Determine the (x, y) coordinate at the center of the cell enclosing the given text.  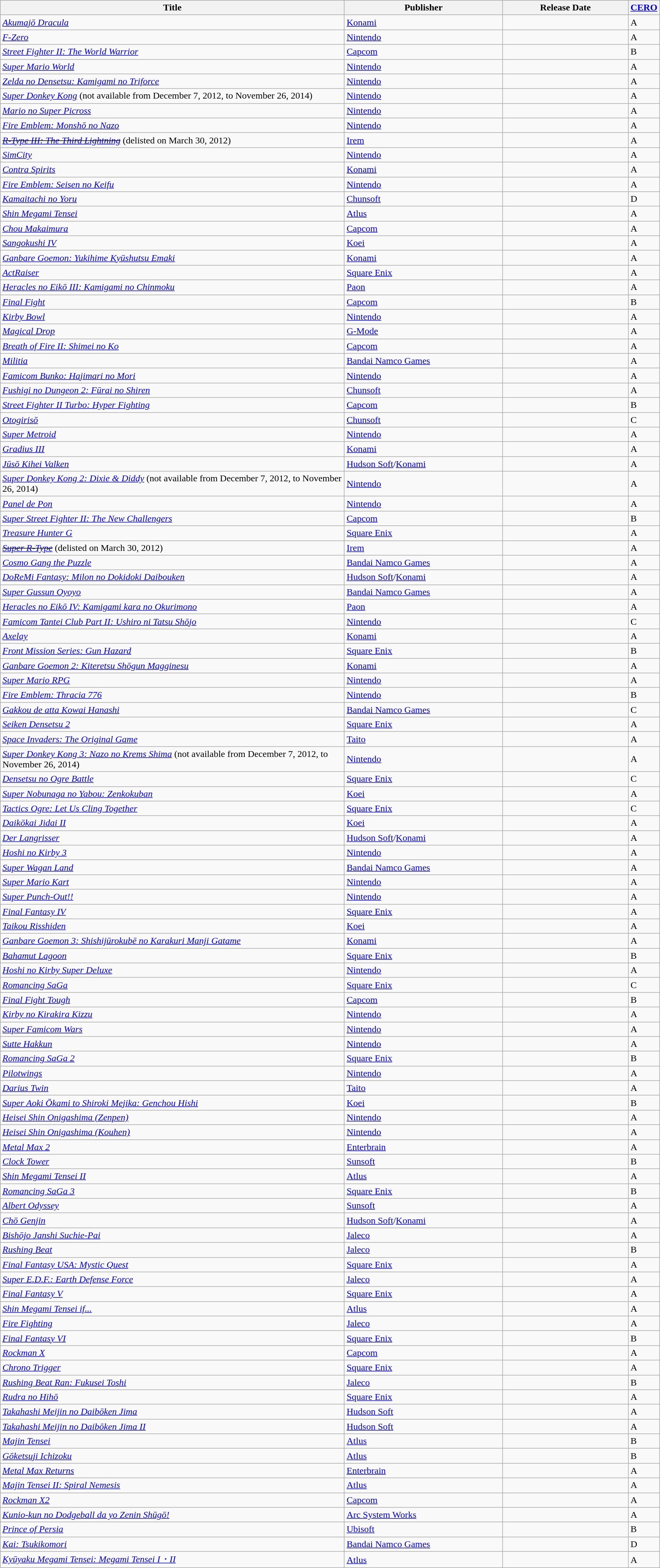
Ganbare Goemon: Yukihime Kyūshutsu Emaki (172, 258)
Rudra no Hihō (172, 1397)
Heracles no Eikō IV: Kamigami kara no Okurimono (172, 607)
Tactics Ogre: Let Us Cling Together (172, 808)
Super Mario World (172, 66)
Final Fantasy V (172, 1294)
Shin Megami Tensei II (172, 1176)
Heracles no Eikō III: Kamigami no Chinmoku (172, 287)
Treasure Hunter G (172, 533)
Majin Tensei (172, 1441)
Kirby no Kirakira Kizzu (172, 1014)
Fushigi no Dungeon 2: Fūrai no Shiren (172, 390)
Kirby Bowl (172, 317)
Fire Emblem: Seisen no Keifu (172, 184)
Super Wagan Land (172, 867)
Ganbare Goemon 3: Shishijūrokubē no Karakuri Manji Gatame (172, 941)
Takahashi Meijin no Daibōken Jima II (172, 1427)
F-Zero (172, 37)
Final Fantasy USA: Mystic Quest (172, 1265)
Kunio-kun no Dodgeball da yo Zenin Shūgō! (172, 1515)
Majin Tensei II: Spiral Nemesis (172, 1485)
G-Mode (424, 331)
Super Gussun Oyoyo (172, 592)
Super Street Fighter II: The New Challengers (172, 518)
Final Fight (172, 302)
Takahashi Meijin no Daibōken Jima (172, 1412)
Otogirisō (172, 419)
Albert Odyssey (172, 1206)
Famicom Tantei Club Part II: Ushiro ni Tatsu Shōjo (172, 621)
Publisher (424, 8)
Zelda no Densetsu: Kamigami no Triforce (172, 81)
Gakkou de atta Kowai Hanashi (172, 710)
Romancing SaGa 2 (172, 1058)
Arc System Works (424, 1515)
Final Fantasy VI (172, 1338)
Super Metroid (172, 435)
Famicom Bunko: Hajimari no Mori (172, 375)
Gradius III (172, 449)
Hoshi no Kirby 3 (172, 852)
Shin Megami Tensei (172, 214)
Darius Twin (172, 1088)
Shin Megami Tensei if... (172, 1309)
Hoshi no Kirby Super Deluxe (172, 970)
Release Date (566, 8)
Kamaitachi no Yoru (172, 199)
Fire Emblem: Monshō no Nazo (172, 125)
Daikōkai Jidai II (172, 823)
Taikou Risshiden (172, 926)
Mario no Super Picross (172, 111)
Bishōjo Janshi Suchie-Pai (172, 1235)
Metal Max 2 (172, 1147)
Fire Emblem: Thracia 776 (172, 695)
DoReMi Fantasy: Milon no Dokidoki Daibouken (172, 577)
Clock Tower (172, 1162)
Axelay (172, 636)
Contra Spirits (172, 169)
Ubisoft (424, 1529)
Super E.D.F.: Earth Defense Force (172, 1279)
CERO (644, 8)
Panel de Pon (172, 504)
Prince of Persia (172, 1529)
Ganbare Goemon 2: Kiteretsu Shōgun Magginesu (172, 665)
Super Mario RPG (172, 680)
Rushing Beat (172, 1250)
Akumajō Dracula (172, 22)
Chrono Trigger (172, 1367)
Gōketsuji Ichizoku (172, 1456)
Militia (172, 361)
Final Fantasy IV (172, 911)
Final Fight Tough (172, 1000)
Title (172, 8)
Romancing SaGa (172, 985)
Pilotwings (172, 1073)
Kyūyaku Megami Tensei: Megami Tensei I・II (172, 1559)
Sutte Hakkun (172, 1044)
Super Aoki Ōkami to Shiroki Mejika: Genchou Hishi (172, 1103)
Rockman X2 (172, 1500)
Densetsu no Ogre Battle (172, 779)
Breath of Fire II: Shimei no Ko (172, 346)
Sangokushi IV (172, 243)
Heisei Shin Onigashima (Kouhen) (172, 1132)
SimCity (172, 155)
Heisei Shin Onigashima (Zenpen) (172, 1117)
Super Donkey Kong (not available from December 7, 2012, to November 26, 2014) (172, 96)
Space Invaders: The Original Game (172, 739)
Kai: Tsukikomori (172, 1544)
Metal Max Returns (172, 1471)
Super Donkey Kong 2: Dixie & Diddy (not available from December 7, 2012, to November 26, 2014) (172, 484)
Super Nobunaga no Yabou: Zenkokuban (172, 794)
Jūsō Kihei Valken (172, 464)
Romancing SaGa 3 (172, 1191)
Chou Makaimura (172, 228)
Super Famicom Wars (172, 1029)
Super Donkey Kong 3: Nazo no Krems Shima (not available from December 7, 2012, to November 26, 2014) (172, 759)
Der Langrisser (172, 838)
Street Fighter II Turbo: Hyper Fighting (172, 405)
Fire Fighting (172, 1323)
Rushing Beat Ran: Fukusei Toshi (172, 1382)
Magical Drop (172, 331)
Super R-Type (delisted on March 30, 2012) (172, 548)
Front Mission Series: Gun Hazard (172, 651)
Seiken Densetsu 2 (172, 724)
R-Type III: The Third Lightning (delisted on March 30, 2012) (172, 140)
Street Fighter II: The World Warrior (172, 52)
Rockman X (172, 1353)
Cosmo Gang the Puzzle (172, 562)
Chō Genjin (172, 1220)
Super Punch-Out!! (172, 896)
ActRaiser (172, 273)
Super Mario Kart (172, 882)
Bahamut Lagoon (172, 956)
